Extract the [x, y] coordinate from the center of the cell holding the provided text.  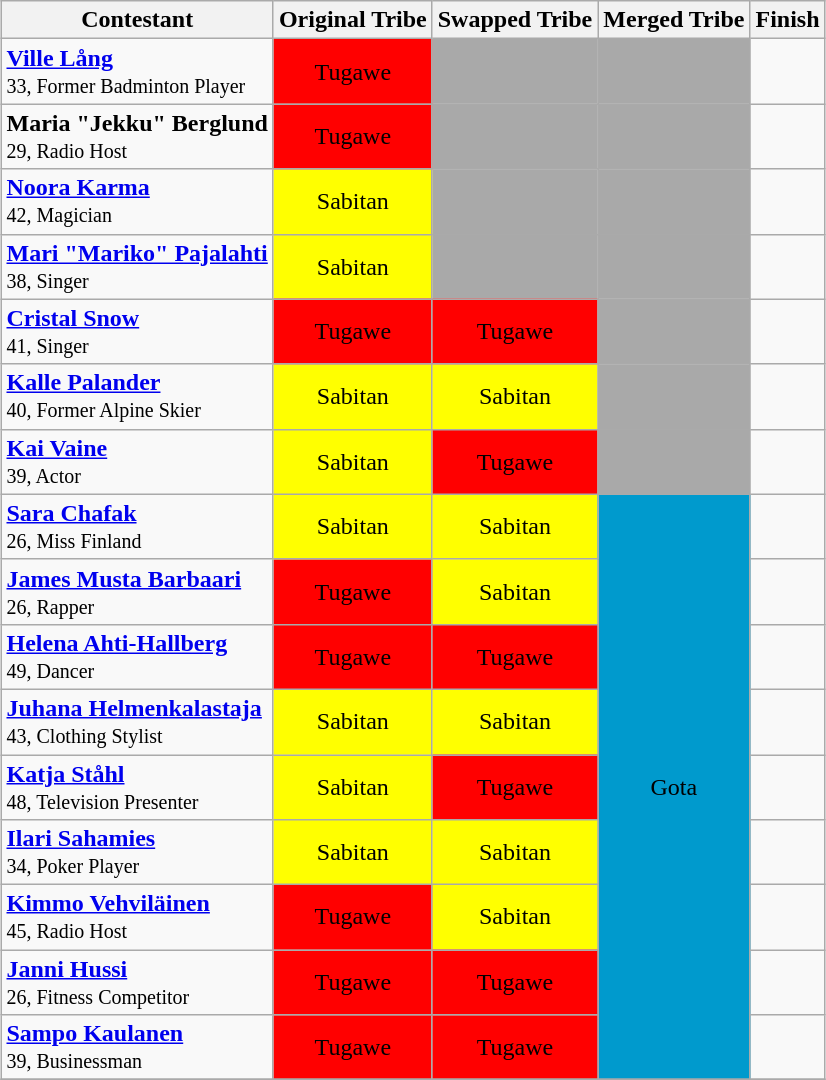
Kai Vaine39, Actor [137, 462]
Swapped Tribe [515, 20]
Sampo Kaulanen39, Businessman [137, 1048]
Gota [674, 787]
Helena Ahti-Hallberg49, Dancer [137, 656]
Katja Ståhl48, Television Presenter [137, 786]
Merged Tribe [674, 20]
Ville Lång33, Former Badminton Player [137, 72]
Mari "Mariko" Pajalahti38, Singer [137, 266]
Juhana Helmenkalastaja43, Clothing Stylist [137, 722]
Original Tribe [352, 20]
Maria "Jekku" Berglund29, Radio Host [137, 136]
Ilari Sahamies34, Poker Player [137, 852]
Finish [788, 20]
Kimmo Vehviläinen45, Radio Host [137, 918]
Kalle Palander40, Former Alpine Skier [137, 396]
Janni Hussi26, Fitness Competitor [137, 982]
Sara Chafak26, Miss Finland [137, 526]
Cristal Snow41, Singer [137, 332]
Noora Karma42, Magician [137, 202]
Contestant [137, 20]
James Musta Barbaari26, Rapper [137, 592]
